For the text-containing cell, return its midpoint in [X, Y] coordinate format. 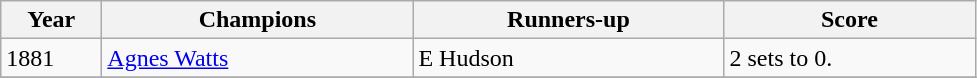
Agnes Watts [258, 58]
Year [52, 20]
1881 [52, 58]
2 sets to 0. [850, 58]
Runners-up [568, 20]
Champions [258, 20]
E Hudson [568, 58]
Score [850, 20]
